Extract the (X, Y) coordinate from the center of the cell holding the provided text.  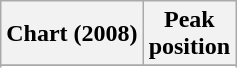
Chart (2008) (72, 34)
Peakposition (189, 34)
